Find where the given text appears and provide that cell's center as (x, y) coordinate. 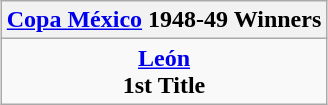
Copa México 1948-49 Winners (164, 20)
León1st Title (164, 72)
